Determine the (x, y) coordinate at the center of the cell enclosing the given text.  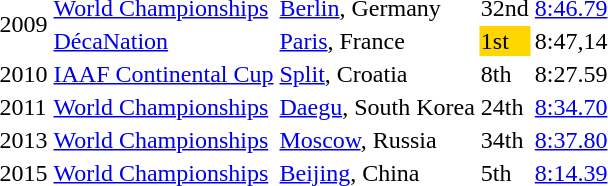
24th (504, 107)
DécaNation (164, 41)
1st (504, 41)
IAAF Continental Cup (164, 74)
34th (504, 140)
Moscow, Russia (377, 140)
Split, Croatia (377, 74)
8th (504, 74)
Daegu, South Korea (377, 107)
Paris, France (377, 41)
